Capture the cell that displays the provided text and extract its (X, Y) central coordinate. 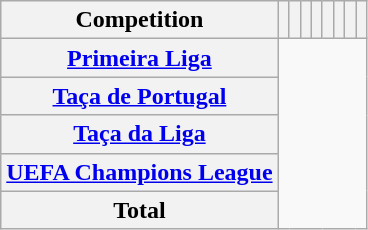
UEFA Champions League (140, 172)
Taça da Liga (140, 134)
Total (140, 210)
Competition (140, 20)
Primeira Liga (140, 58)
Taça de Portugal (140, 96)
